Locate the cell with the specified text and output its [x, y] center coordinate. 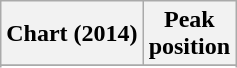
Chart (2014) [72, 34]
Peakposition [189, 34]
